Search for the cell housing the specified text and yield its [X, Y] center coordinate. 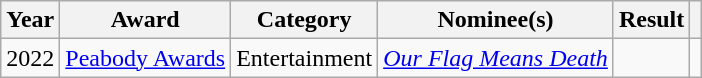
Our Flag Means Death [496, 58]
2022 [30, 58]
Entertainment [304, 58]
Award [146, 20]
Category [304, 20]
Result [651, 20]
Peabody Awards [146, 58]
Year [30, 20]
Nominee(s) [496, 20]
